Find where the given text appears and provide that cell's center as [X, Y] coordinate. 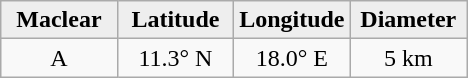
5 km [408, 58]
Maclear [59, 20]
Latitude [175, 20]
18.0° E [292, 58]
Longitude [292, 20]
A [59, 58]
11.3° N [175, 58]
Diameter [408, 20]
